Detect which cell encompasses the target text, then output its [x, y] center coordinate. 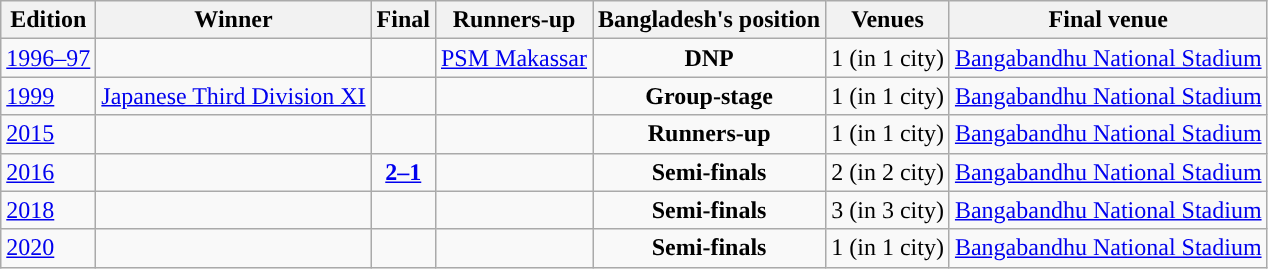
DNP [710, 58]
Final venue [1108, 20]
Final [403, 20]
Venues [888, 20]
2015 [48, 134]
2016 [48, 172]
Group-stage [710, 96]
2020 [48, 248]
Bangladesh's position [710, 20]
Winner [234, 20]
1996–97 [48, 58]
2 (in 2 city) [888, 172]
Japanese Third Division XI [234, 96]
2018 [48, 210]
PSM Makassar [514, 58]
3 (in 3 city) [888, 210]
Edition [48, 20]
2–1 [403, 172]
1999 [48, 96]
